Determine the [X, Y] coordinate at the center of the cell enclosing the given text.  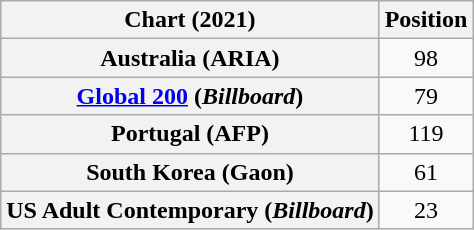
Global 200 (Billboard) [190, 96]
61 [426, 172]
23 [426, 210]
119 [426, 134]
79 [426, 96]
Position [426, 20]
Australia (ARIA) [190, 58]
South Korea (Gaon) [190, 172]
Portugal (AFP) [190, 134]
98 [426, 58]
Chart (2021) [190, 20]
US Adult Contemporary (Billboard) [190, 210]
